Extract the (x, y) coordinate from the center of the cell holding the provided text.  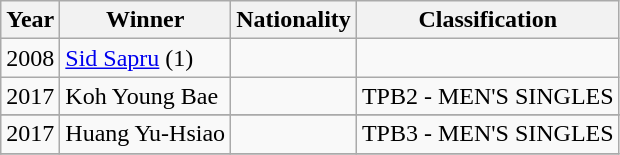
Koh Young Bae (146, 96)
2008 (30, 58)
Year (30, 20)
TPB2 - MEN'S SINGLES (488, 96)
Winner (146, 20)
Sid Sapru (1) (146, 58)
Nationality (294, 20)
TPB3 - MEN'S SINGLES (488, 134)
Classification (488, 20)
Huang Yu-Hsiao (146, 134)
